Return the (x, y) coordinate for the center point of the cell that contains the specified text.  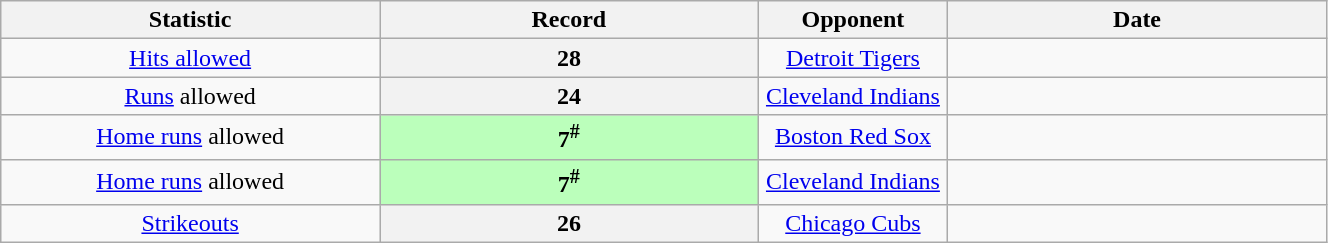
Opponent (852, 20)
Hits allowed (190, 58)
24 (570, 96)
26 (570, 223)
Strikeouts (190, 223)
Runs allowed (190, 96)
Statistic (190, 20)
Record (570, 20)
Date (1138, 20)
Boston Red Sox (852, 138)
Detroit Tigers (852, 58)
28 (570, 58)
Chicago Cubs (852, 223)
